Return (X, Y) of the center of cell containing provided text 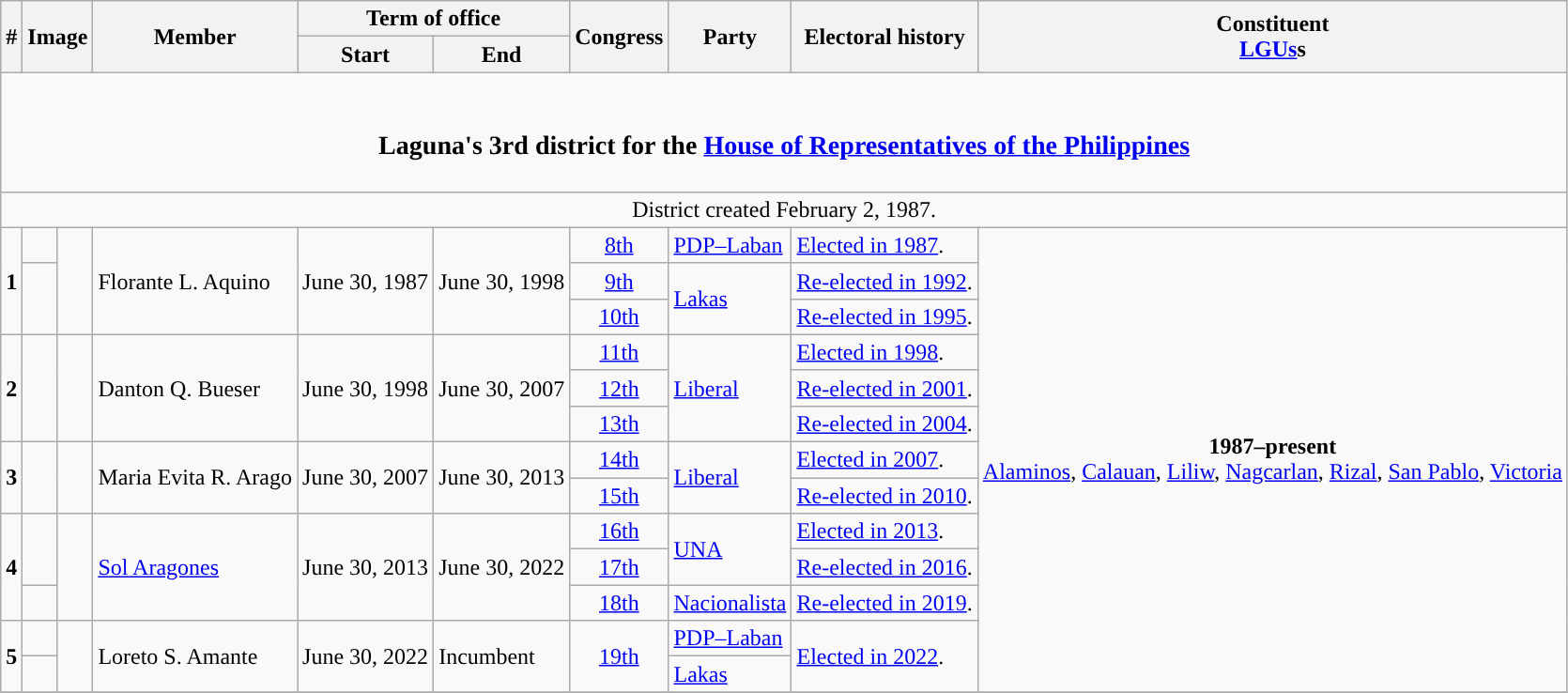
Florante L. Aquino (195, 281)
13th (620, 423)
14th (620, 460)
8th (620, 245)
15th (620, 496)
Term of office (434, 19)
End (501, 54)
Congress (620, 37)
17th (620, 567)
Sol Aragones (195, 567)
Re-elected in 1992. (884, 281)
1 (11, 281)
Party (730, 37)
Elected in 2013. (884, 531)
Elected in 2022. (884, 656)
Re-elected in 2016. (884, 567)
Elected in 2007. (884, 460)
UNA (730, 549)
1987–presentAlaminos, Calauan, Liliw, Nagcarlan, Rizal, San Pablo, Victoria (1272, 460)
Re-elected in 1995. (884, 316)
Danton Q. Bueser (195, 388)
Laguna's 3rd district for the House of Representatives of the Philippines (785, 131)
June 30, 1987 (366, 281)
16th (620, 531)
Loreto S. Amante (195, 656)
Start (366, 54)
Member (195, 37)
10th (620, 316)
18th (620, 603)
9th (620, 281)
2 (11, 388)
Elected in 1998. (884, 352)
11th (620, 352)
3 (11, 478)
Re-elected in 2010. (884, 496)
4 (11, 567)
District created February 2, 1987. (785, 209)
19th (620, 656)
# (11, 37)
Re-elected in 2019. (884, 603)
Elected in 1987. (884, 245)
Nacionalista (730, 603)
Re-elected in 2001. (884, 388)
ConstituentLGUss (1272, 37)
Image (58, 37)
Electoral history (884, 37)
Incumbent (501, 656)
12th (620, 388)
Re-elected in 2004. (884, 423)
5 (11, 656)
Maria Evita R. Arago (195, 478)
